Return [X, Y] of the center of cell containing provided text 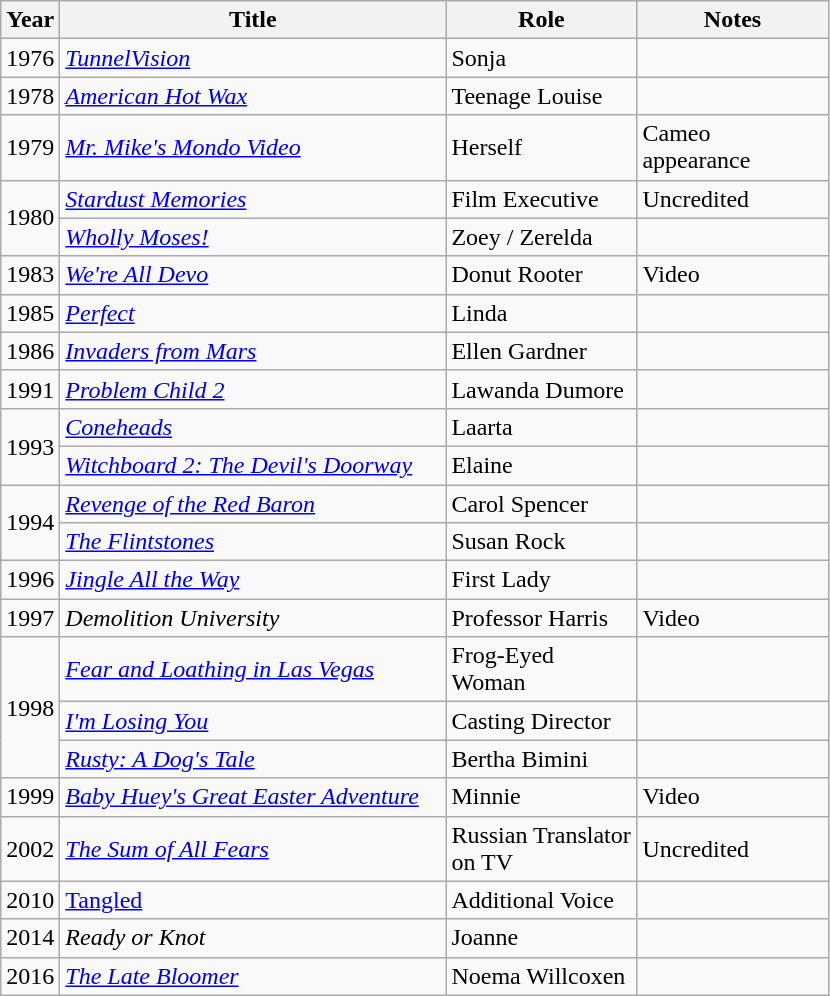
Invaders from Mars [253, 351]
Wholly Moses! [253, 237]
Donut Rooter [542, 275]
We're All Devo [253, 275]
Professor Harris [542, 618]
Zoey / Zerelda [542, 237]
Problem Child 2 [253, 389]
Notes [732, 20]
1979 [30, 148]
Year [30, 20]
1993 [30, 446]
Witchboard 2: The Devil's Doorway [253, 465]
The Flintstones [253, 542]
Revenge of the Red Baron [253, 503]
Film Executive [542, 199]
Rusty: A Dog's Tale [253, 759]
1996 [30, 580]
Casting Director [542, 721]
Perfect [253, 313]
Noema Willcoxen [542, 976]
Jingle All the Way [253, 580]
1991 [30, 389]
2014 [30, 938]
Frog-Eyed Woman [542, 670]
Susan Rock [542, 542]
Linda [542, 313]
Ready or Knot [253, 938]
1997 [30, 618]
1985 [30, 313]
2016 [30, 976]
2010 [30, 900]
I'm Losing You [253, 721]
Laarta [542, 427]
Minnie [542, 797]
The Sum of All Fears [253, 848]
Demolition University [253, 618]
1976 [30, 58]
Sonja [542, 58]
Fear and Loathing in Las Vegas [253, 670]
Russian Translator on TV [542, 848]
Teenage Louise [542, 96]
1998 [30, 708]
1986 [30, 351]
1980 [30, 218]
Lawanda Dumore [542, 389]
1978 [30, 96]
Ellen Gardner [542, 351]
Stardust Memories [253, 199]
Cameo appearance [732, 148]
Joanne [542, 938]
2002 [30, 848]
Role [542, 20]
Title [253, 20]
Carol Spencer [542, 503]
TunnelVision [253, 58]
1983 [30, 275]
1999 [30, 797]
Tangled [253, 900]
Additional Voice [542, 900]
1994 [30, 522]
The Late Bloomer [253, 976]
Bertha Bimini [542, 759]
Baby Huey's Great Easter Adventure [253, 797]
American Hot Wax [253, 96]
Elaine [542, 465]
First Lady [542, 580]
Mr. Mike's Mondo Video [253, 148]
Herself [542, 148]
Coneheads [253, 427]
